Identify which cell holds the provided text, then report its [x, y] central coordinate. 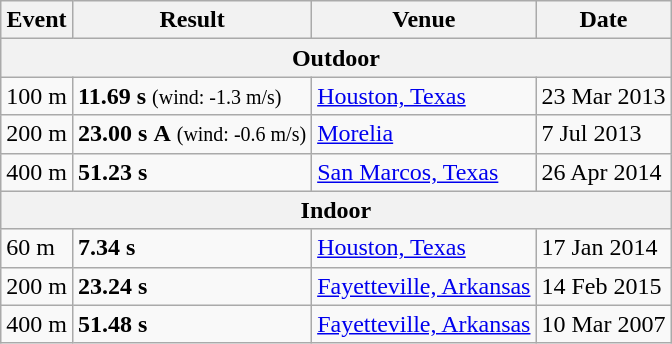
17 Jan 2014 [604, 248]
Event [37, 20]
60 m [37, 248]
Outdoor [336, 58]
7.34 s [192, 248]
Date [604, 20]
Result [192, 20]
51.23 s [192, 172]
26 Apr 2014 [604, 172]
Morelia [424, 134]
100 m [37, 96]
14 Feb 2015 [604, 286]
23 Mar 2013 [604, 96]
23.00 s A (wind: -0.6 m/s) [192, 134]
Venue [424, 20]
23.24 s [192, 286]
51.48 s [192, 324]
7 Jul 2013 [604, 134]
Indoor [336, 210]
11.69 s (wind: -1.3 m/s) [192, 96]
San Marcos, Texas [424, 172]
10 Mar 2007 [604, 324]
